Determine the (x, y) coordinate at the center of the cell enclosing the given text.  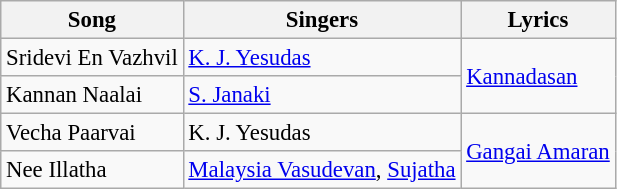
Song (92, 20)
Sridevi En Vazhvil (92, 58)
Vecha Paarvai (92, 133)
Kannan Naalai (92, 95)
Lyrics (538, 20)
Nee Illatha (92, 170)
S. Janaki (322, 95)
Malaysia Vasudevan, Sujatha (322, 170)
Gangai Amaran (538, 152)
Singers (322, 20)
Kannadasan (538, 76)
